Scan for the cell matching the given text and deliver its (X, Y) coordinate at center. 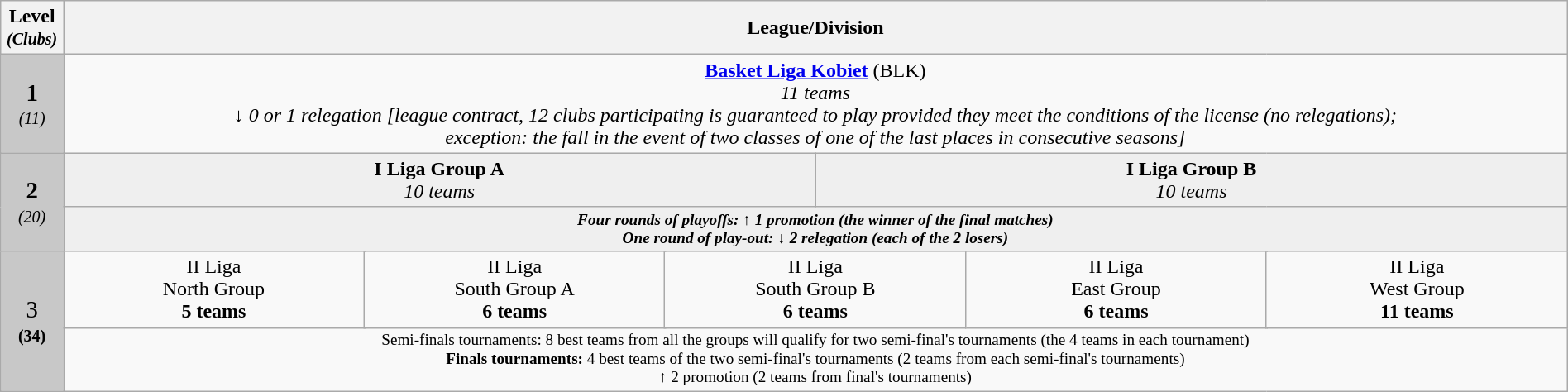
3(34) (32, 321)
1(11) (32, 104)
II LigaNorth Group5 teams (214, 289)
II LigaEast Group6 teams (1116, 289)
II LigaSouth Group A6 teams (514, 289)
Four rounds of playoffs: ↑ 1 promotion (the winner of the final matches)One round of play-out: ↓ 2 relegation (each of the 2 losers) (815, 229)
II LigaSouth Group B6 teams (815, 289)
Level(Clubs) (32, 28)
I Liga Group B10 teams (1191, 180)
League/Division (815, 28)
I Liga Group A10 teams (440, 180)
II LigaWest Group11 teams (1417, 289)
2(20) (32, 202)
